Locate the cell with the specified text and output its [X, Y] center coordinate. 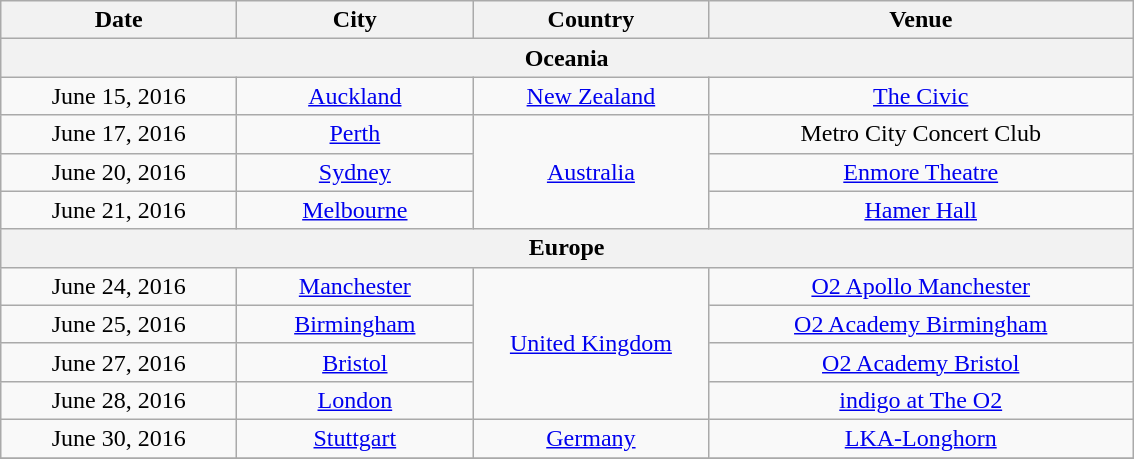
Bristol [355, 362]
Manchester [355, 286]
London [355, 400]
June 30, 2016 [119, 438]
Stuttgart [355, 438]
Sydney [355, 172]
June 17, 2016 [119, 134]
Date [119, 20]
June 24, 2016 [119, 286]
Enmore Theatre [921, 172]
Germany [591, 438]
Auckland [355, 96]
Europe [567, 248]
Country [591, 20]
United Kingdom [591, 343]
O2 Academy Bristol [921, 362]
LKA-Longhorn [921, 438]
Birmingham [355, 324]
June 27, 2016 [119, 362]
June 25, 2016 [119, 324]
Venue [921, 20]
Perth [355, 134]
June 28, 2016 [119, 400]
New Zealand [591, 96]
June 21, 2016 [119, 210]
Hamer Hall [921, 210]
Australia [591, 172]
The Civic [921, 96]
June 15, 2016 [119, 96]
O2 Apollo Manchester [921, 286]
Melbourne [355, 210]
Metro City Concert Club [921, 134]
Oceania [567, 58]
O2 Academy Birmingham [921, 324]
City [355, 20]
indigo at The O2 [921, 400]
June 20, 2016 [119, 172]
